Pinpoint the cell where the given text exists, returning its (x, y) midpoint coordinate. 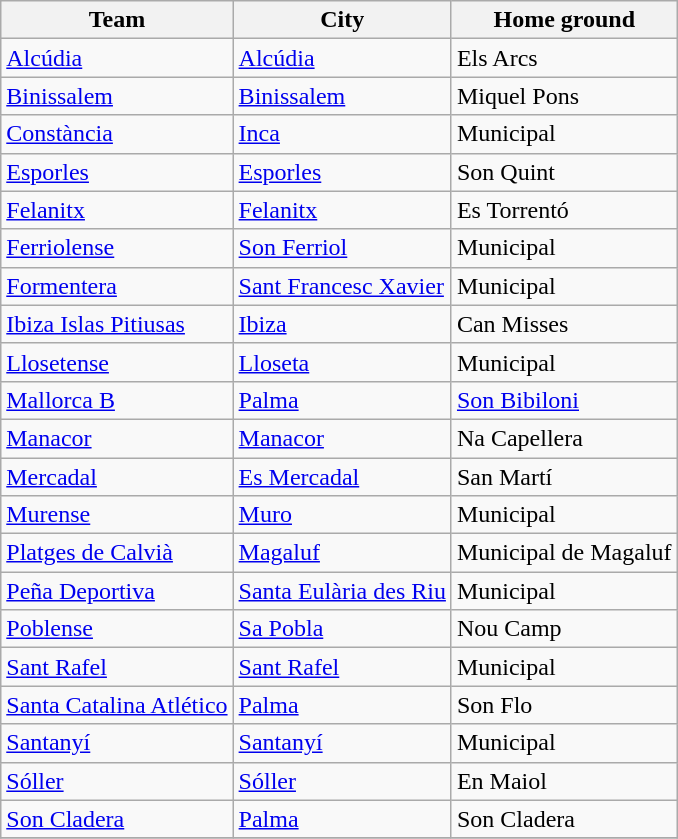
Inca (342, 134)
Son Flo (564, 705)
Mallorca B (117, 400)
Son Ferriol (342, 248)
Magaluf (342, 553)
Muro (342, 515)
Poblense (117, 629)
Ferriolense (117, 248)
Sant Francesc Xavier (342, 286)
Can Misses (564, 324)
Nou Camp (564, 629)
Es Torrentó (564, 210)
Santa Catalina Atlético (117, 705)
City (342, 20)
Lloseta (342, 362)
Home ground (564, 20)
Team (117, 20)
Miquel Pons (564, 96)
Formentera (117, 286)
Ibiza (342, 324)
Peña Deportiva (117, 591)
Son Quint (564, 172)
San Martí (564, 477)
Constància (117, 134)
Son Bibiloni (564, 400)
Na Capellera (564, 438)
Ibiza Islas Pitiusas (117, 324)
Sa Pobla (342, 629)
Es Mercadal (342, 477)
Platges de Calvià (117, 553)
En Maiol (564, 781)
Mercadal (117, 477)
Santa Eulària des Riu (342, 591)
Murense (117, 515)
Municipal de Magaluf (564, 553)
Llosetense (117, 362)
Els Arcs (564, 58)
